Identify which cell holds the provided text, then report its [X, Y] central coordinate. 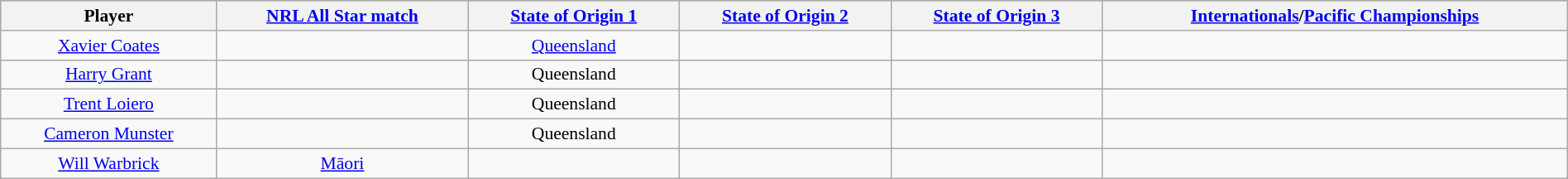
Māori [342, 163]
Cameron Munster [109, 134]
Internationals/Pacific Championships [1335, 16]
State of Origin 1 [574, 16]
State of Origin 3 [997, 16]
Trent Loiero [109, 104]
Will Warbrick [109, 163]
Player [109, 16]
State of Origin 2 [786, 16]
Harry Grant [109, 75]
NRL All Star match [342, 16]
Xavier Coates [109, 46]
